Detect which cell encompasses the target text, then output its (X, Y) center coordinate. 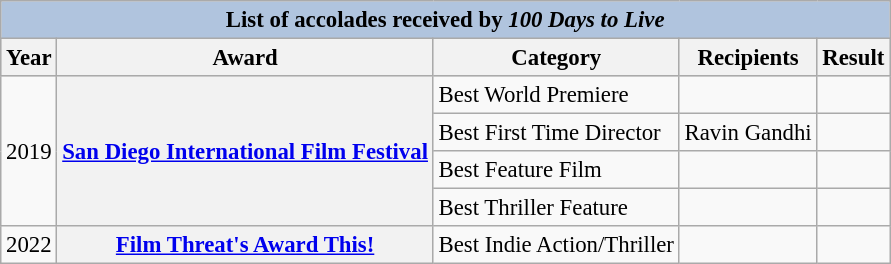
2022 (29, 245)
2019 (29, 151)
Year (29, 58)
Best Thriller Feature (556, 208)
Ravin Gandhi (748, 133)
Film Threat's Award This! (245, 245)
Recipients (748, 58)
Best Indie Action/Thriller (556, 245)
Best World Premiere (556, 95)
San Diego International Film Festival (245, 151)
List of accolades received by 100 Days to Live (446, 20)
Best Feature Film (556, 170)
Best First Time Director (556, 133)
Category (556, 58)
Award (245, 58)
Result (854, 58)
